Search for the cell housing the specified text and yield its (x, y) center coordinate. 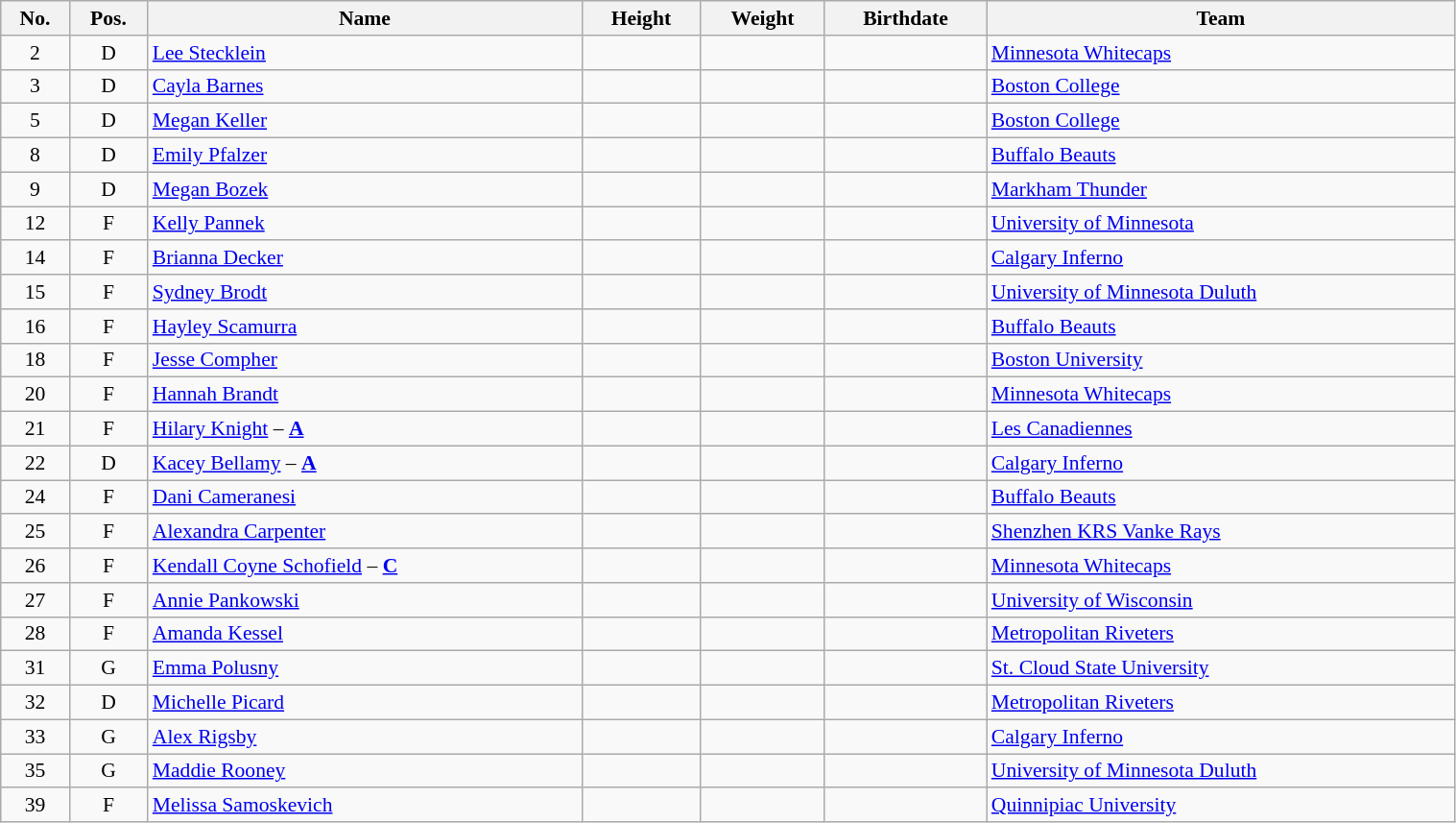
27 (35, 600)
Cayla Barnes (365, 86)
St. Cloud State University (1221, 668)
Team (1221, 18)
No. (35, 18)
31 (35, 668)
Markham Thunder (1221, 189)
3 (35, 86)
Hayley Scamurra (365, 327)
Megan Bozek (365, 189)
Quinnipiac University (1221, 806)
25 (35, 532)
Annie Pankowski (365, 600)
Lee Stecklein (365, 53)
Dani Cameranesi (365, 497)
32 (35, 703)
Weight (763, 18)
Emma Polusny (365, 668)
Jesse Compher (365, 360)
Boston University (1221, 360)
26 (35, 566)
16 (35, 327)
2 (35, 53)
28 (35, 634)
8 (35, 156)
Les Canadiennes (1221, 429)
5 (35, 121)
15 (35, 292)
Megan Keller (365, 121)
22 (35, 463)
39 (35, 806)
Amanda Kessel (365, 634)
9 (35, 189)
Hilary Knight – A (365, 429)
18 (35, 360)
Sydney Brodt (365, 292)
Hannah Brandt (365, 395)
Brianna Decker (365, 258)
University of Wisconsin (1221, 600)
14 (35, 258)
24 (35, 497)
Maddie Rooney (365, 771)
12 (35, 224)
Name (365, 18)
35 (35, 771)
Pos. (108, 18)
Melissa Samoskevich (365, 806)
Alexandra Carpenter (365, 532)
Michelle Picard (365, 703)
Alex Rigsby (365, 737)
Kelly Pannek (365, 224)
Height (641, 18)
Kendall Coyne Schofield – C (365, 566)
Kacey Bellamy – A (365, 463)
Emily Pfalzer (365, 156)
21 (35, 429)
Birthdate (905, 18)
33 (35, 737)
Shenzhen KRS Vanke Rays (1221, 532)
University of Minnesota (1221, 224)
20 (35, 395)
